Extract the [x, y] coordinate from the center of the cell holding the provided text.  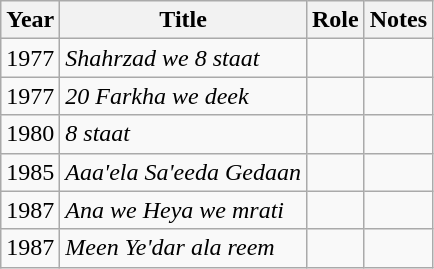
Role [335, 20]
Ana we Heya we mrati [184, 210]
8 staat [184, 134]
20 Farkha we deek [184, 96]
Shahrzad we 8 staat [184, 58]
1980 [30, 134]
1985 [30, 172]
Aaa'ela Sa'eeda Gedaan [184, 172]
Title [184, 20]
Notes [398, 20]
Meen Ye'dar ala reem [184, 248]
Year [30, 20]
